For the text-containing cell, return its midpoint in [x, y] coordinate format. 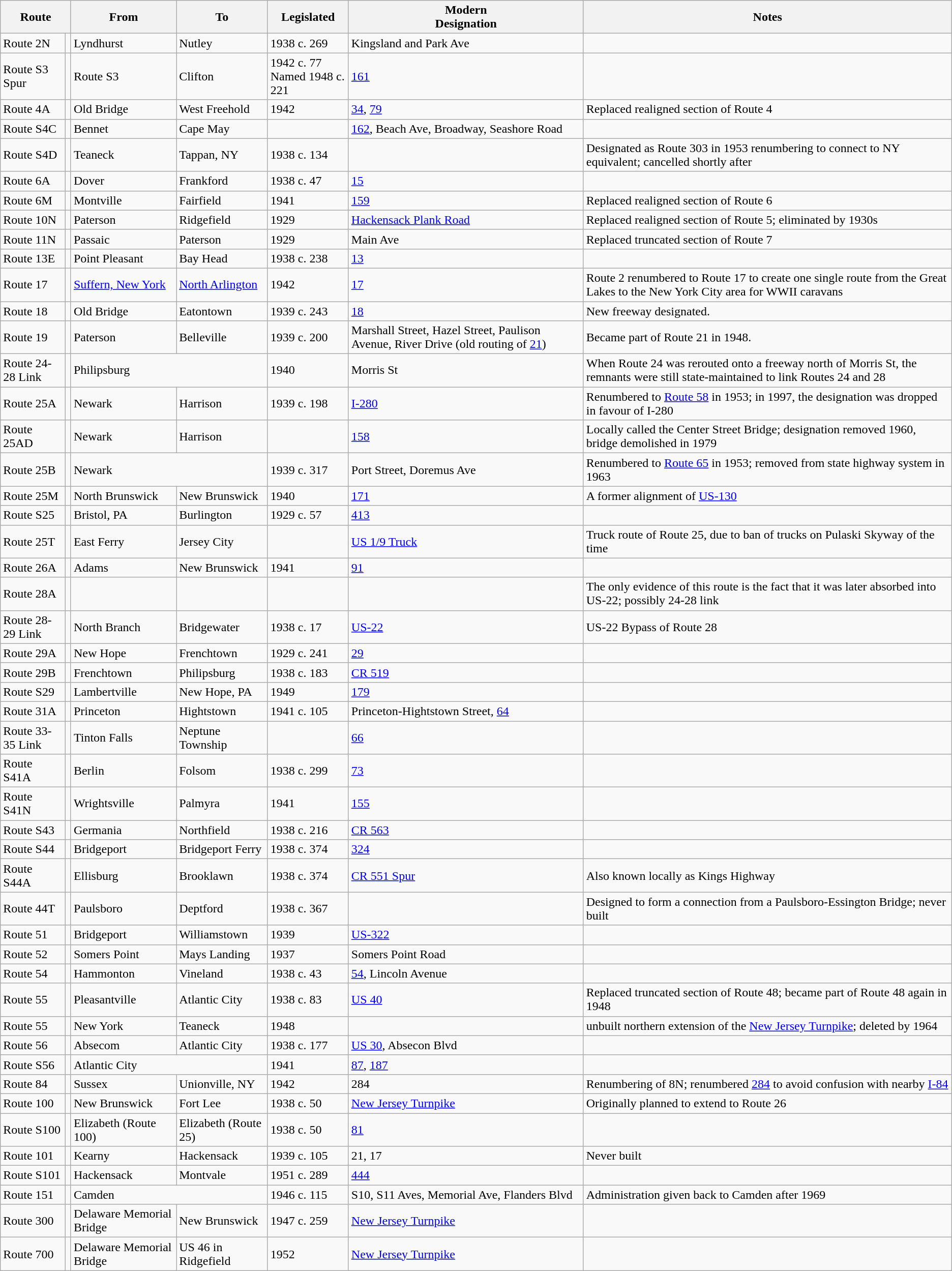
Folsom [222, 771]
Route S29 [33, 692]
1947 c. 259 [308, 1221]
Route 54 [33, 973]
Tappan, NY [222, 155]
CR 551 Spur [466, 876]
1938 c. 83 [308, 1000]
1938 c. 17 [308, 627]
Mays Landing [222, 954]
1939 c. 317 [308, 470]
US 40 [466, 1000]
Eatontown [222, 311]
Route S101 [33, 1175]
Route S41N [33, 804]
1938 c. 367 [308, 908]
Absecom [123, 1045]
1938 c. 216 [308, 830]
1938 c. 183 [308, 672]
CR 519 [466, 672]
Route 44T [33, 908]
Ellisburg [123, 876]
Somers Point Road [466, 954]
To [222, 17]
Route 25A [33, 404]
1951 c. 289 [308, 1175]
Bristol, PA [123, 515]
Route 52 [33, 954]
Route 84 [33, 1084]
Dover [123, 181]
Route 101 [33, 1156]
Route 25AD [33, 436]
Neptune Township [222, 737]
Kearny [123, 1156]
Jersey City [222, 541]
I-280 [466, 404]
Route 33-35 Link [33, 737]
Wrightsville [123, 804]
Route S44A [33, 876]
Sussex [123, 1084]
Route 25T [33, 541]
East Ferry [123, 541]
Route 700 [33, 1254]
Route S100 [33, 1129]
1939 c. 243 [308, 311]
ModernDesignation [466, 17]
Route 11N [33, 239]
161 [466, 76]
Cape May [222, 129]
Route 24-28 Link [33, 370]
Route S4D [33, 155]
Renumbered to Route 65 in 1953; removed from state highway system in 1963 [767, 470]
Kingsland and Park Ave [466, 43]
Lyndhurst [123, 43]
29 [466, 653]
Suffern, New York [123, 285]
Lambertville [123, 692]
Route S41A [33, 771]
Route 25M [33, 496]
Route S44 [33, 849]
Unionville, NY [222, 1084]
A former alignment of US-130 [767, 496]
Route 2 renumbered to Route 17 to create one single route from the Great Lakes to the New York City area for WWII caravans [767, 285]
Bridgewater [222, 627]
Princeton-Hightstown Street, 64 [466, 711]
CR 563 [466, 830]
Route 56 [33, 1045]
Germania [123, 830]
North Brunswick [123, 496]
US 46 in Ridgefield [222, 1254]
US-22 Bypass of Route 28 [767, 627]
Frankford [222, 181]
Became part of Route 21 in 1948. [767, 338]
New Hope, PA [222, 692]
Route [36, 17]
Route 19 [33, 338]
Designed to form a connection from a Paulsboro-Essington Bridge; never built [767, 908]
Route S25 [33, 515]
159 [466, 200]
1938 c. 43 [308, 973]
Elizabeth (Route 25) [222, 1129]
158 [466, 436]
284 [466, 1084]
Northfield [222, 830]
Belleville [222, 338]
1948 [308, 1026]
Replaced realigned section of Route 6 [767, 200]
Fairfield [222, 200]
US 1/9 Truck [466, 541]
Route 25B [33, 470]
Route 10N [33, 220]
Administration given back to Camden after 1969 [767, 1195]
87, 187 [466, 1065]
Ridgefield [222, 220]
Locally called the Center Street Bridge; designation removed 1960, bridge demolished in 1979 [767, 436]
1938 c. 177 [308, 1045]
155 [466, 804]
Route 13E [33, 258]
From [123, 17]
Route S4C [33, 129]
US-322 [466, 935]
Truck route of Route 25, due to ban of trucks on Pulaski Skyway of the time [767, 541]
Route S3 Spur [33, 76]
Replaced truncated section of Route 7 [767, 239]
Route 29B [33, 672]
Tinton Falls [123, 737]
Route 31A [33, 711]
66 [466, 737]
1929 c. 241 [308, 653]
Renumbering of 8N; renumbered 284 to avoid confusion with nearby I-84 [767, 1084]
Bay Head [222, 258]
Hightstown [222, 711]
Replaced truncated section of Route 48; became part of Route 48 again in 1948 [767, 1000]
Never built [767, 1156]
Nutley [222, 43]
US-22 [466, 627]
Route 2N [33, 43]
Adams [123, 568]
Route 151 [33, 1195]
Port Street, Doremus Ave [466, 470]
1939 c. 198 [308, 404]
Route 6M [33, 200]
West Freehold [222, 109]
Route 6A [33, 181]
34, 79 [466, 109]
Hackensack Plank Road [466, 220]
1937 [308, 954]
Bridgeport Ferry [222, 849]
Camden [169, 1195]
Originally planned to extend to Route 26 [767, 1103]
Montville [123, 200]
81 [466, 1129]
Montvale [222, 1175]
Route 26A [33, 568]
1942 c. 77Named 1948 c. 221 [308, 76]
Route S3 [123, 76]
1946 c. 115 [308, 1195]
New Hope [123, 653]
Hammonton [123, 973]
Williamstown [222, 935]
New freeway designated. [767, 311]
Morris St [466, 370]
US 30, Absecon Blvd [466, 1045]
Designated as Route 303 in 1953 renumbering to connect to NY equivalent; cancelled shortly after [767, 155]
Route 28-29 Link [33, 627]
171 [466, 496]
Elizabeth (Route 100) [123, 1129]
Route S43 [33, 830]
162, Beach Ave, Broadway, Seashore Road [466, 129]
18 [466, 311]
Palmyra [222, 804]
324 [466, 849]
Route S56 [33, 1065]
North Arlington [222, 285]
13 [466, 258]
413 [466, 515]
Route 18 [33, 311]
1929 c. 57 [308, 515]
Replaced realigned section of Route 5; eliminated by 1930s [767, 220]
73 [466, 771]
1941 c. 105 [308, 711]
1952 [308, 1254]
Point Pleasant [123, 258]
Paulsboro [123, 908]
Deptford [222, 908]
1939 c. 200 [308, 338]
Somers Point [123, 954]
15 [466, 181]
Legislated [308, 17]
New York [123, 1026]
1938 c. 299 [308, 771]
The only evidence of this route is the fact that it was later absorbed into US-22; possibly 24-28 link [767, 594]
Notes [767, 17]
91 [466, 568]
Berlin [123, 771]
Route 4A [33, 109]
1939 [308, 935]
Route 29A [33, 653]
Route 28A [33, 594]
1938 c. 238 [308, 258]
Route 51 [33, 935]
54, Lincoln Avenue [466, 973]
S10, S11 Aves, Memorial Ave, Flanders Blvd [466, 1195]
Brooklawn [222, 876]
Passaic [123, 239]
unbuilt northern extension of the New Jersey Turnpike; deleted by 1964 [767, 1026]
When Route 24 was rerouted onto a freeway north of Morris St, the remnants were still state-maintained to link Routes 24 and 28 [767, 370]
Vineland [222, 973]
Route 17 [33, 285]
Clifton [222, 76]
Burlington [222, 515]
Marshall Street, Hazel Street, Paulison Avenue, River Drive (old routing of 21) [466, 338]
1938 c. 134 [308, 155]
Bennet [123, 129]
Replaced realigned section of Route 4 [767, 109]
Route 100 [33, 1103]
17 [466, 285]
Route 300 [33, 1221]
Pleasantville [123, 1000]
179 [466, 692]
1938 c. 269 [308, 43]
1949 [308, 692]
Also known locally as Kings Highway [767, 876]
21, 17 [466, 1156]
Renumbered to Route 58 in 1953; in 1997, the designation was dropped in favour of I-280 [767, 404]
Princeton [123, 711]
1939 c. 105 [308, 1156]
North Branch [123, 627]
444 [466, 1175]
Fort Lee [222, 1103]
1938 c. 47 [308, 181]
Main Ave [466, 239]
